Pinpoint the cell where the given text exists, returning its (X, Y) midpoint coordinate. 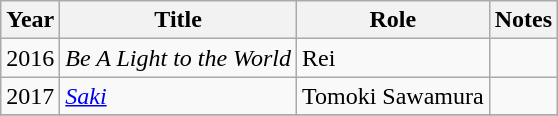
Tomoki Sawamura (392, 96)
Rei (392, 58)
Saki (178, 96)
Title (178, 20)
Notes (523, 20)
Be A Light to the World (178, 58)
Role (392, 20)
Year (30, 20)
2016 (30, 58)
2017 (30, 96)
